From the cell containing the given text, extract its center point as [X, Y] coordinate. 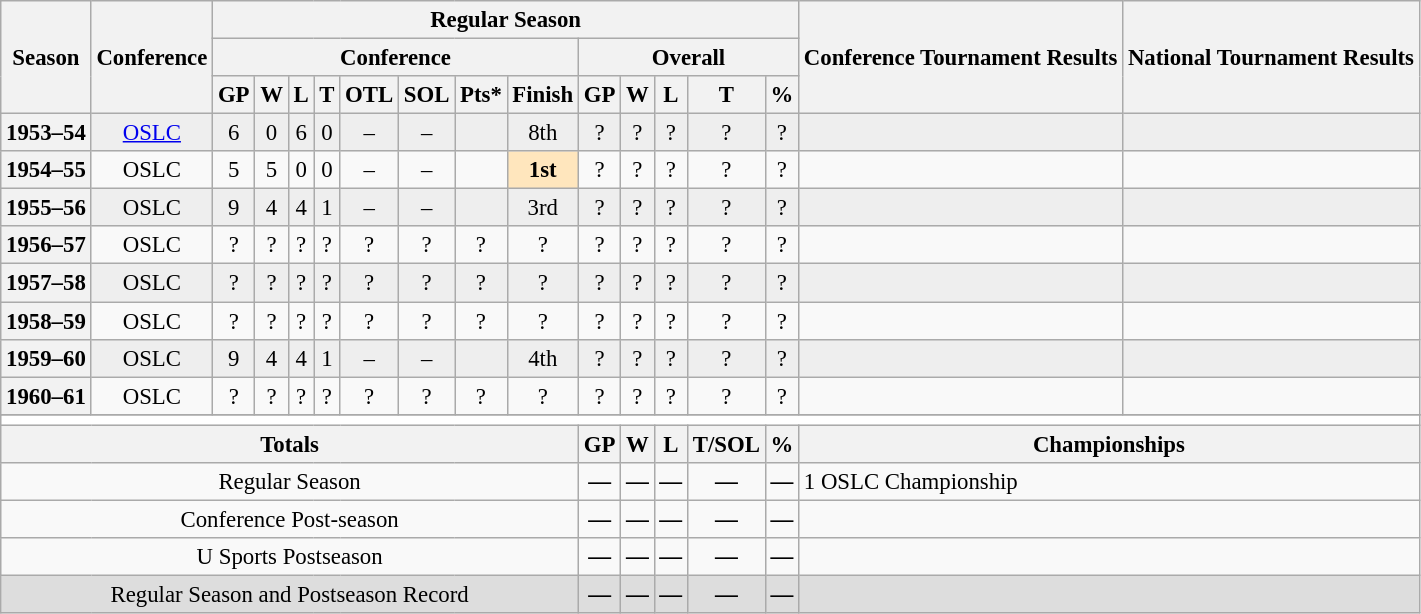
T/SOL [726, 444]
Conference Tournament Results [961, 58]
Pts* [481, 95]
3rd [542, 208]
1st [542, 170]
1954–55 [46, 170]
1960–61 [46, 396]
1 OSLC Championship [1110, 482]
8th [542, 133]
Regular Season and Postseason Record [290, 594]
Overall [688, 58]
SOL [427, 95]
1957–58 [46, 283]
Conference Post-season [290, 519]
U Sports Postseason [290, 557]
4th [542, 358]
Finish [542, 95]
Championships [1110, 444]
1956–57 [46, 245]
Totals [290, 444]
National Tournament Results [1272, 58]
OTL [370, 95]
Season [46, 58]
1959–60 [46, 358]
1958–59 [46, 321]
1953–54 [46, 133]
1955–56 [46, 208]
